Return the (x, y) coordinate for the center point of the cell that contains the specified text.  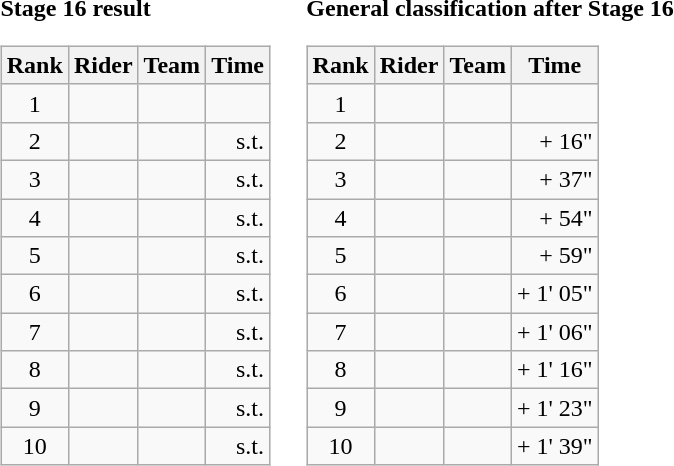
+ 1' 06" (554, 332)
+ 1' 23" (554, 408)
+ 59" (554, 256)
+ 37" (554, 179)
+ 1' 16" (554, 370)
+ 1' 05" (554, 294)
+ 16" (554, 141)
+ 1' 39" (554, 446)
+ 54" (554, 217)
